Return (x, y) of the center of cell containing provided text 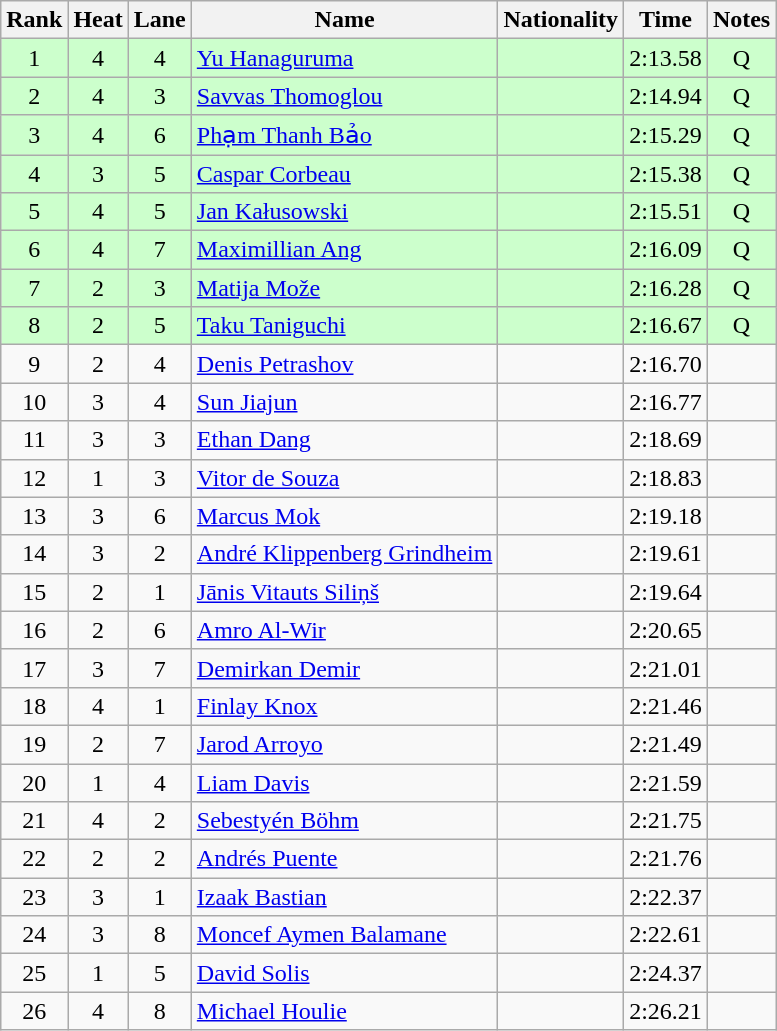
2:22.37 (666, 897)
2:19.64 (666, 592)
21 (34, 821)
Time (666, 20)
Demirkan Demir (344, 668)
Caspar Corbeau (344, 173)
Phạm Thanh Bảo (344, 135)
Denis Petrashov (344, 364)
Finlay Knox (344, 706)
2:15.51 (666, 212)
2:21.01 (666, 668)
2:16.09 (666, 250)
2:16.77 (666, 402)
Amro Al-Wir (344, 630)
24 (34, 935)
André Klippenberg Grindheim (344, 554)
2:21.75 (666, 821)
26 (34, 1011)
2:13.58 (666, 58)
2:21.49 (666, 744)
Yu Hanaguruma (344, 58)
14 (34, 554)
David Solis (344, 973)
20 (34, 783)
Andrés Puente (344, 859)
Jarod Arroyo (344, 744)
19 (34, 744)
18 (34, 706)
2:18.83 (666, 478)
25 (34, 973)
2:26.21 (666, 1011)
22 (34, 859)
2:19.61 (666, 554)
Izaak Bastian (344, 897)
Maximillian Ang (344, 250)
Marcus Mok (344, 516)
Name (344, 20)
17 (34, 668)
2:19.18 (666, 516)
16 (34, 630)
2:16.28 (666, 288)
Heat (98, 20)
Ethan Dang (344, 440)
Jan Kałusowski (344, 212)
2:16.70 (666, 364)
2:21.46 (666, 706)
Lane (160, 20)
Matija Može (344, 288)
2:22.61 (666, 935)
13 (34, 516)
15 (34, 592)
2:20.65 (666, 630)
9 (34, 364)
Liam Davis (344, 783)
Michael Houlie (344, 1011)
Nationality (561, 20)
2:14.94 (666, 96)
Sebestyén Böhm (344, 821)
Rank (34, 20)
2:18.69 (666, 440)
Moncef Aymen Balamane (344, 935)
2:21.76 (666, 859)
Notes (741, 20)
11 (34, 440)
Taku Taniguchi (344, 326)
Sun Jiajun (344, 402)
12 (34, 478)
2:16.67 (666, 326)
Jānis Vitauts Siliņš (344, 592)
10 (34, 402)
2:24.37 (666, 973)
2:15.38 (666, 173)
Vitor de Souza (344, 478)
23 (34, 897)
Savvas Thomoglou (344, 96)
2:15.29 (666, 135)
2:21.59 (666, 783)
